Detect which cell encompasses the target text, then output its [x, y] center coordinate. 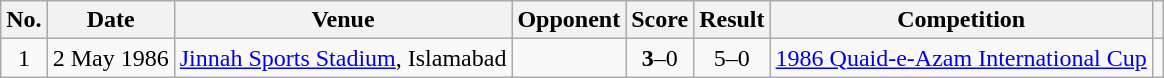
Date [110, 20]
Venue [343, 20]
Jinnah Sports Stadium, Islamabad [343, 58]
1986 Quaid-e-Azam International Cup [961, 58]
Score [660, 20]
No. [24, 20]
1 [24, 58]
Opponent [569, 20]
2 May 1986 [110, 58]
Competition [961, 20]
3–0 [660, 58]
Result [732, 20]
5–0 [732, 58]
